From the cell containing the given text, extract its center point as [X, Y] coordinate. 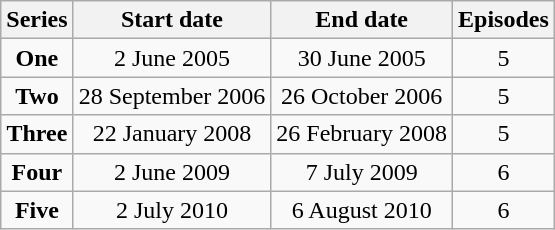
Start date [172, 20]
26 February 2008 [362, 134]
26 October 2006 [362, 96]
End date [362, 20]
Four [37, 172]
2 June 2005 [172, 58]
Two [37, 96]
One [37, 58]
2 June 2009 [172, 172]
Series [37, 20]
30 June 2005 [362, 58]
Three [37, 134]
Episodes [504, 20]
7 July 2009 [362, 172]
22 January 2008 [172, 134]
2 July 2010 [172, 210]
Five [37, 210]
6 August 2010 [362, 210]
28 September 2006 [172, 96]
